Capture the cell that displays the provided text and extract its [X, Y] central coordinate. 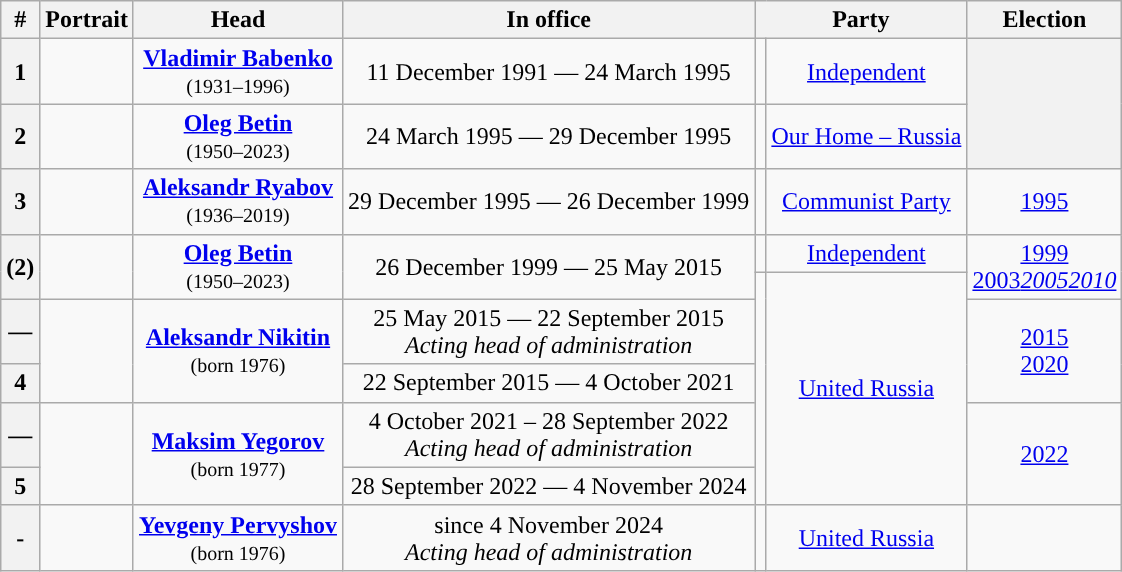
20152020 [1044, 350]
Portrait [87, 20]
28 September 2022 — 4 November 2024 [549, 486]
24 March 1995 — 29 December 1995 [549, 136]
Yevgeny Pervyshov(born 1976) [238, 538]
11 December 1991 — 24 March 1995 [549, 72]
4 [20, 383]
Vladimir Babenko(1931–1996) [238, 72]
since 4 November 2024Acting head of administration [549, 538]
Communist Party [866, 202]
1999200320052010 [1044, 266]
Party [861, 20]
Election [1044, 20]
2022 [1044, 454]
Our Home – Russia [866, 136]
2 [20, 136]
26 December 1999 — 25 May 2015 [549, 266]
In office [549, 20]
4 October 2021 – 28 September 2022Acting head of administration [549, 434]
5 [20, 486]
Maksim Yegorov(born 1977) [238, 454]
Head [238, 20]
29 December 1995 — 26 December 1999 [549, 202]
(2) [20, 266]
- [20, 538]
1995 [1044, 202]
25 May 2015 — 22 September 2015Acting head of administration [549, 332]
22 September 2015 — 4 October 2021 [549, 383]
3 [20, 202]
Aleksandr Ryabov(1936–2019) [238, 202]
Aleksandr Nikitin(born 1976) [238, 350]
# [20, 20]
1 [20, 72]
